Capture the cell that displays the provided text and extract its [x, y] central coordinate. 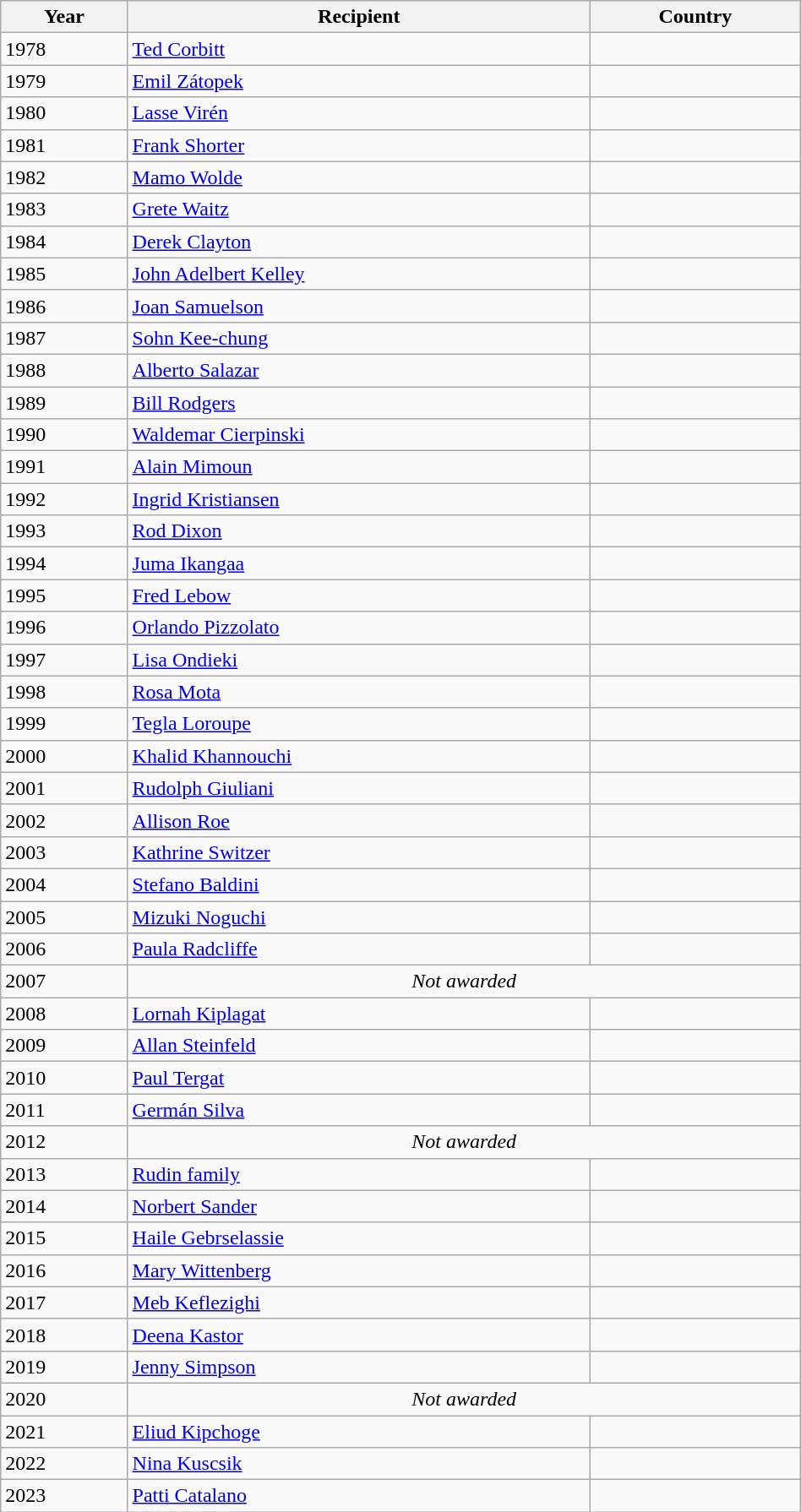
1987 [64, 338]
Sohn Kee-chung [358, 338]
Waldemar Cierpinski [358, 435]
2011 [64, 1110]
2015 [64, 1238]
Stefano Baldini [358, 884]
2019 [64, 1367]
Tegla Loroupe [358, 724]
1983 [64, 209]
1993 [64, 531]
Rod Dixon [358, 531]
Kathrine Switzer [358, 852]
Rudin family [358, 1174]
2010 [64, 1078]
John Adelbert Kelley [358, 274]
1979 [64, 81]
2007 [64, 982]
Allison Roe [358, 820]
2006 [64, 949]
1991 [64, 467]
Mary Wittenberg [358, 1270]
1988 [64, 370]
Norbert Sander [358, 1206]
Lornah Kiplagat [358, 1014]
Haile Gebrselassie [358, 1238]
Joan Samuelson [358, 306]
1984 [64, 242]
Khalid Khannouchi [358, 756]
2012 [64, 1142]
2000 [64, 756]
2017 [64, 1303]
Lisa Ondieki [358, 660]
Germán Silva [358, 1110]
1989 [64, 403]
2004 [64, 884]
Grete Waitz [358, 209]
1985 [64, 274]
Emil Zátopek [358, 81]
Lasse Virén [358, 113]
1981 [64, 145]
2014 [64, 1206]
Juma Ikangaa [358, 563]
Ingrid Kristiansen [358, 499]
1982 [64, 177]
Deena Kastor [358, 1335]
1980 [64, 113]
2001 [64, 788]
Paula Radcliffe [358, 949]
Nina Kuscsik [358, 1464]
Jenny Simpson [358, 1367]
1997 [64, 660]
Mamo Wolde [358, 177]
Year [64, 17]
Rudolph Giuliani [358, 788]
2023 [64, 1496]
Ted Corbitt [358, 49]
Alberto Salazar [358, 370]
Recipient [358, 17]
Derek Clayton [358, 242]
Patti Catalano [358, 1496]
2003 [64, 852]
Frank Shorter [358, 145]
1986 [64, 306]
2022 [64, 1464]
2018 [64, 1335]
Orlando Pizzolato [358, 628]
Country [695, 17]
2009 [64, 1046]
2008 [64, 1014]
1978 [64, 49]
1999 [64, 724]
1994 [64, 563]
1996 [64, 628]
Allan Steinfeld [358, 1046]
Meb Keflezighi [358, 1303]
2005 [64, 916]
2021 [64, 1432]
Paul Tergat [358, 1078]
Rosa Mota [358, 692]
2013 [64, 1174]
Alain Mimoun [358, 467]
1992 [64, 499]
1990 [64, 435]
2020 [64, 1399]
Eliud Kipchoge [358, 1432]
2016 [64, 1270]
Fred Lebow [358, 596]
1995 [64, 596]
1998 [64, 692]
Mizuki Noguchi [358, 916]
Bill Rodgers [358, 403]
2002 [64, 820]
